Locate the cell with the specified text and output its [X, Y] center coordinate. 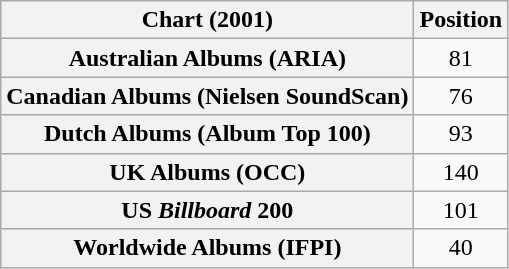
Canadian Albums (Nielsen SoundScan) [208, 96]
76 [461, 96]
UK Albums (OCC) [208, 172]
93 [461, 134]
US Billboard 200 [208, 210]
Worldwide Albums (IFPI) [208, 248]
40 [461, 248]
101 [461, 210]
Australian Albums (ARIA) [208, 58]
140 [461, 172]
Position [461, 20]
Dutch Albums (Album Top 100) [208, 134]
81 [461, 58]
Chart (2001) [208, 20]
